Search for the cell housing the specified text and yield its (X, Y) center coordinate. 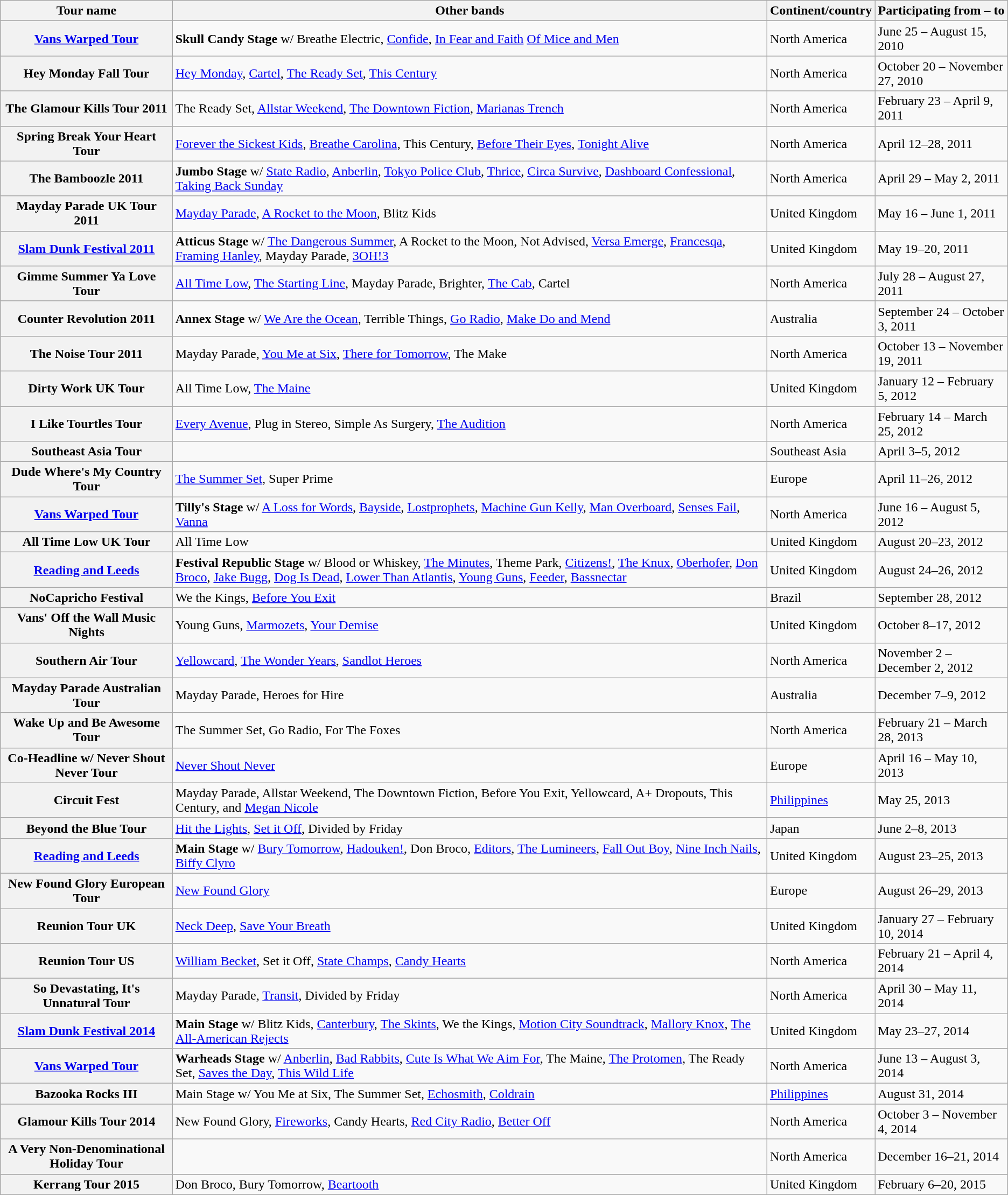
The Summer Set, Go Radio, For The Foxes (470, 730)
Main Stage w/ Bury Tomorrow, Hadouken!, Don Broco, Editors, The Lumineers, Fall Out Boy, Nine Inch Nails, Biffy Clyro (470, 856)
Never Shout Never (470, 765)
Wake Up and Be Awesome Tour (86, 730)
June 25 – August 15, 2010 (941, 39)
Continent/country (821, 11)
Other bands (470, 11)
The Noise Tour 2011 (86, 353)
August 31, 2014 (941, 1094)
All Time Low, The Maine (470, 389)
Don Broco, Bury Tomorrow, Beartooth (470, 1184)
Mayday Parade, Heroes for Hire (470, 695)
Hey Monday, Cartel, The Ready Set, This Century (470, 73)
New Found Glory European Tour (86, 890)
New Found Glory (470, 890)
August 26–29, 2013 (941, 890)
We the Kings, Before You Exit (470, 598)
May 23–27, 2014 (941, 1031)
Kerrang Tour 2015 (86, 1184)
Southeast Asia (821, 452)
October 13 – November 19, 2011 (941, 353)
May 25, 2013 (941, 800)
The Summer Set, Super Prime (470, 479)
Annex Stage w/ We Are the Ocean, Terrible Things, Go Radio, Make Do and Mend (470, 319)
William Becket, Set it Off, State Champs, Candy Hearts (470, 961)
Reunion Tour UK (86, 926)
Mayday Parade, A Rocket to the Moon, Blitz Kids (470, 213)
January 12 – February 5, 2012 (941, 389)
Mayday Parade, You Me at Six, There for Tomorrow, The Make (470, 353)
August 20–23, 2012 (941, 542)
Young Guns, Marmozets, Your Demise (470, 625)
New Found Glory, Fireworks, Candy Hearts, Red City Radio, Better Off (470, 1122)
Yellowcard, The Wonder Years, Sandlot Heroes (470, 660)
Gimme Summer Ya Love Tour (86, 283)
Japan (821, 828)
April 11–26, 2012 (941, 479)
October 20 – November 27, 2010 (941, 73)
Southern Air Tour (86, 660)
Mayday Parade UK Tour 2011 (86, 213)
February 6–20, 2015 (941, 1184)
August 24–26, 2012 (941, 570)
Glamour Kills Tour 2014 (86, 1122)
The Ready Set, Allstar Weekend, The Downtown Fiction, Marianas Trench (470, 109)
Reunion Tour US (86, 961)
December 16–21, 2014 (941, 1156)
Main Stage w/ You Me at Six, The Summer Set, Echosmith, Coldrain (470, 1094)
May 19–20, 2011 (941, 249)
Spring Break Your Heart Tour (86, 143)
I Like Tourtles Tour (86, 423)
April 29 – May 2, 2011 (941, 179)
All Time Low (470, 542)
May 16 – June 1, 2011 (941, 213)
January 27 – February 10, 2014 (941, 926)
Dirty Work UK Tour (86, 389)
Mayday Parade, Transit, Divided by Friday (470, 996)
Slam Dunk Festival 2014 (86, 1031)
Dude Where's My Country Tour (86, 479)
April 16 – May 10, 2013 (941, 765)
NoCapricho Festival (86, 598)
Southeast Asia Tour (86, 452)
The Bamboozle 2011 (86, 179)
Beyond the Blue Tour (86, 828)
February 21 – April 4, 2014 (941, 961)
Participating from – to (941, 11)
December 7–9, 2012 (941, 695)
A Very Non-Denominational Holiday Tour (86, 1156)
April 12–28, 2011 (941, 143)
Every Avenue, Plug in Stereo, Simple As Surgery, The Audition (470, 423)
September 24 – October 3, 2011 (941, 319)
June 16 – August 5, 2012 (941, 515)
February 23 – April 9, 2011 (941, 109)
Counter Revolution 2011 (86, 319)
Vans' Off the Wall Music Nights (86, 625)
October 3 – November 4, 2014 (941, 1122)
Hit the Lights, Set it Off, Divided by Friday (470, 828)
The Glamour Kills Tour 2011 (86, 109)
Brazil (821, 598)
February 14 – March 25, 2012 (941, 423)
September 28, 2012 (941, 598)
February 21 – March 28, 2013 (941, 730)
August 23–25, 2013 (941, 856)
November 2 – December 2, 2012 (941, 660)
All Time Low UK Tour (86, 542)
April 3–5, 2012 (941, 452)
Neck Deep, Save Your Breath (470, 926)
Hey Monday Fall Tour (86, 73)
Warheads Stage w/ Anberlin, Bad Rabbits, Cute Is What We Aim For, The Maine, The Protomen, The Ready Set, Saves the Day, This Wild Life (470, 1066)
Mayday Parade Australian Tour (86, 695)
Main Stage w/ Blitz Kids, Canterbury, The Skints, We the Kings, Motion City Soundtrack, Mallory Knox, The All-American Rejects (470, 1031)
June 2–8, 2013 (941, 828)
Atticus Stage w/ The Dangerous Summer, A Rocket to the Moon, Not Advised, Versa Emerge, Francesqa, Framing Hanley, Mayday Parade, 3OH!3 (470, 249)
October 8–17, 2012 (941, 625)
So Devastating, It's Unnatural Tour (86, 996)
Tour name (86, 11)
All Time Low, The Starting Line, Mayday Parade, Brighter, The Cab, Cartel (470, 283)
April 30 – May 11, 2014 (941, 996)
July 28 – August 27, 2011 (941, 283)
Tilly's Stage w/ A Loss for Words, Bayside, Lostprophets, Machine Gun Kelly, Man Overboard, Senses Fail, Vanna (470, 515)
June 13 – August 3, 2014 (941, 1066)
Skull Candy Stage w/ Breathe Electric, Confide, In Fear and Faith Of Mice and Men (470, 39)
Slam Dunk Festival 2011 (86, 249)
Co-Headline w/ Never Shout Never Tour (86, 765)
Bazooka Rocks III (86, 1094)
Forever the Sickest Kids, Breathe Carolina, This Century, Before Their Eyes, Tonight Alive (470, 143)
Jumbo Stage w/ State Radio, Anberlin, Tokyo Police Club, Thrice, Circa Survive, Dashboard Confessional, Taking Back Sunday (470, 179)
Circuit Fest (86, 800)
Mayday Parade, Allstar Weekend, The Downtown Fiction, Before You Exit, Yellowcard, A+ Dropouts, This Century, and Megan Nicole (470, 800)
